Identify which cell holds the provided text, then report its [X, Y] central coordinate. 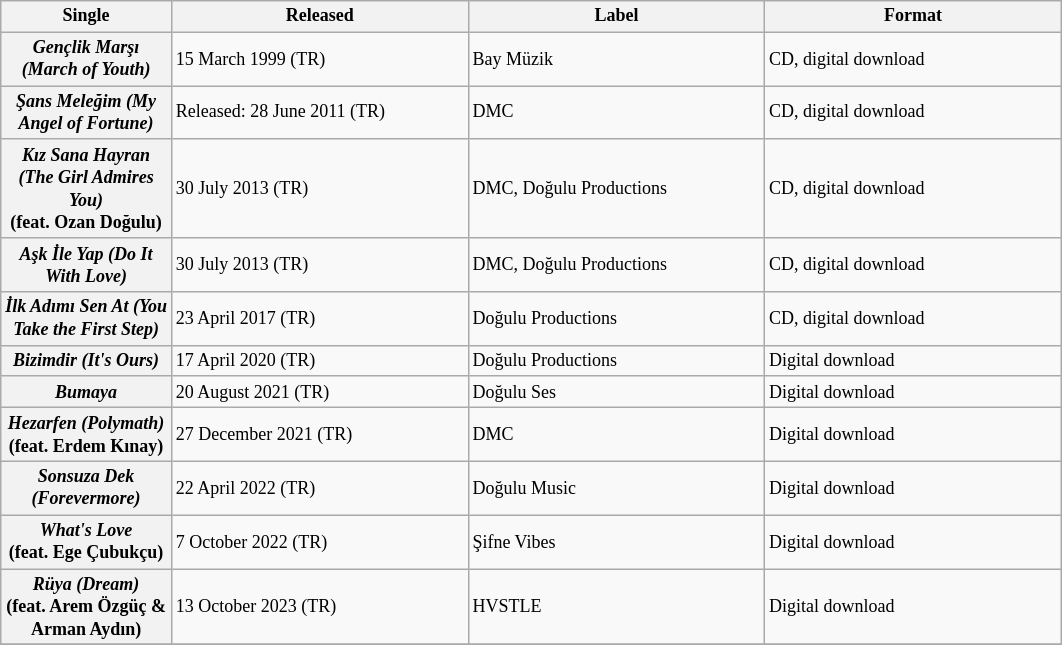
Bumaya [86, 392]
İlk Adımı Sen At (You Take the First Step) [86, 319]
Doğulu Ses [616, 392]
Şifne Vibes [616, 542]
13 October 2023 (TR) [320, 607]
Format [914, 16]
7 October 2022 (TR) [320, 542]
Sonsuza Dek (Forevermore) [86, 488]
27 December 2021 (TR) [320, 435]
Bay Müzik [616, 59]
Released [320, 16]
17 April 2020 (TR) [320, 360]
Label [616, 16]
Released: 28 June 2011 (TR) [320, 113]
Bizimdir (It's Ours) [86, 360]
Şans Meleğim (My Angel of Fortune) [86, 113]
Rüya (Dream)(feat. Arem Özgüç & Arman Aydın) [86, 607]
15 March 1999 (TR) [320, 59]
23 April 2017 (TR) [320, 319]
Hezarfen (Polymath)(feat. Erdem Kınay) [86, 435]
Aşk İle Yap (Do It With Love) [86, 265]
Doğulu Music [616, 488]
Kız Sana Hayran (The Girl Admires You)(feat. Ozan Doğulu) [86, 188]
What's Love(feat. Ege Çubukçu) [86, 542]
Gençlik Marşı (March of Youth) [86, 59]
20 August 2021 (TR) [320, 392]
22 April 2022 (TR) [320, 488]
HVSTLE [616, 607]
Single [86, 16]
